Pinpoint the cell where the given text exists, returning its (x, y) midpoint coordinate. 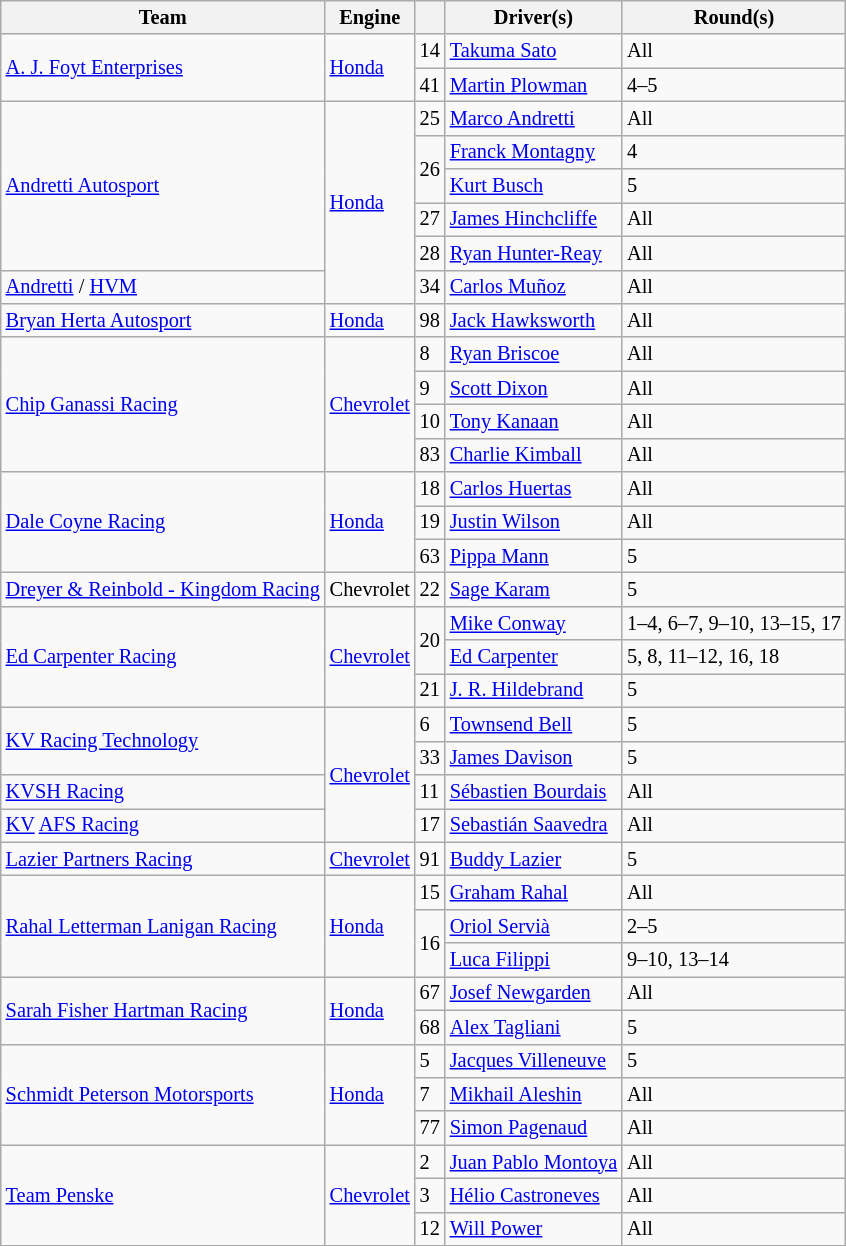
14 (430, 51)
Ed Carpenter Racing (163, 656)
Tony Kanaan (534, 421)
Mikhail Aleshin (534, 1094)
Jacques Villeneuve (534, 1061)
J. R. Hildebrand (534, 690)
Luca Filippi (534, 960)
22 (430, 589)
Engine (370, 17)
Townsend Bell (534, 724)
Dreyer & Reinbold - Kingdom Racing (163, 589)
Mike Conway (534, 623)
Ryan Briscoe (534, 354)
Graham Rahal (534, 892)
98 (430, 320)
1–4, 6–7, 9–10, 13–15, 17 (734, 623)
Driver(s) (534, 17)
Ed Carpenter (534, 657)
Carlos Huertas (534, 489)
33 (430, 758)
Hélio Castroneves (534, 1195)
Martin Plowman (534, 85)
63 (430, 556)
Franck Montagny (534, 152)
Andretti / HVM (163, 287)
Sebastián Saavedra (534, 825)
Rahal Letterman Lanigan Racing (163, 926)
Takuma Sato (534, 51)
Team (163, 17)
KVSH Racing (163, 791)
83 (430, 455)
Buddy Lazier (534, 859)
Jack Hawksworth (534, 320)
Andretti Autosport (163, 185)
Oriol Servià (534, 926)
12 (430, 1229)
3 (430, 1195)
34 (430, 287)
9–10, 13–14 (734, 960)
9 (430, 388)
Kurt Busch (534, 186)
21 (430, 690)
A. J. Foyt Enterprises (163, 68)
Josef Newgarden (534, 993)
Team Penske (163, 1196)
2–5 (734, 926)
67 (430, 993)
7 (430, 1094)
Alex Tagliani (534, 1027)
4–5 (734, 85)
27 (430, 219)
James Davison (534, 758)
18 (430, 489)
Dale Coyne Racing (163, 522)
Will Power (534, 1229)
91 (430, 859)
Simon Pagenaud (534, 1128)
Sébastien Bourdais (534, 791)
4 (734, 152)
26 (430, 168)
Ryan Hunter-Reay (534, 253)
19 (430, 522)
Lazier Partners Racing (163, 859)
Juan Pablo Montoya (534, 1162)
28 (430, 253)
Bryan Herta Autosport (163, 320)
15 (430, 892)
41 (430, 85)
17 (430, 825)
6 (430, 724)
10 (430, 421)
Sarah Fisher Hartman Racing (163, 1010)
Round(s) (734, 17)
Carlos Muñoz (534, 287)
Marco Andretti (534, 118)
Charlie Kimball (534, 455)
2 (430, 1162)
James Hinchcliffe (534, 219)
25 (430, 118)
5, 8, 11–12, 16, 18 (734, 657)
Justin Wilson (534, 522)
8 (430, 354)
Chip Ganassi Racing (163, 404)
77 (430, 1128)
Schmidt Peterson Motorsports (163, 1094)
16 (430, 942)
KV Racing Technology (163, 740)
Pippa Mann (534, 556)
Sage Karam (534, 589)
KV AFS Racing (163, 825)
68 (430, 1027)
11 (430, 791)
20 (430, 640)
Scott Dixon (534, 388)
